For the text-containing cell, return its midpoint in (x, y) coordinate format. 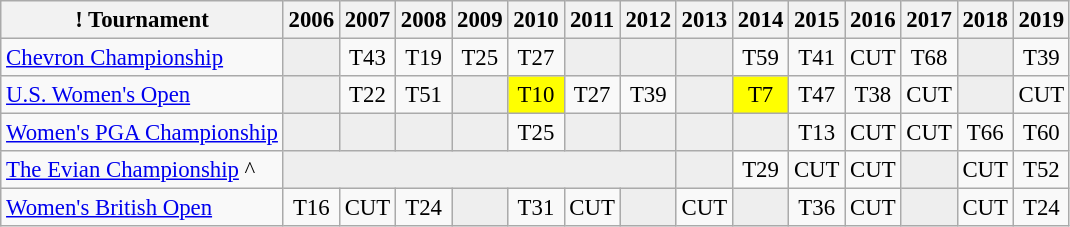
T10 (536, 95)
2006 (311, 20)
2015 (817, 20)
2010 (536, 20)
T38 (873, 95)
2012 (648, 20)
2018 (985, 20)
T31 (536, 208)
T7 (760, 95)
Chevron Championship (142, 58)
The Evian Championship ^ (142, 170)
2009 (480, 20)
T66 (985, 133)
T29 (760, 170)
U.S. Women's Open (142, 95)
T19 (424, 58)
T52 (1041, 170)
T59 (760, 58)
2017 (929, 20)
T68 (929, 58)
T41 (817, 58)
2016 (873, 20)
T51 (424, 95)
2013 (704, 20)
2007 (367, 20)
Women's British Open (142, 208)
T43 (367, 58)
2019 (1041, 20)
2008 (424, 20)
T22 (367, 95)
T16 (311, 208)
Women's PGA Championship (142, 133)
! Tournament (142, 20)
T13 (817, 133)
2011 (592, 20)
2014 (760, 20)
T36 (817, 208)
T47 (817, 95)
T60 (1041, 133)
